Find where the given text appears and provide that cell's center as [X, Y] coordinate. 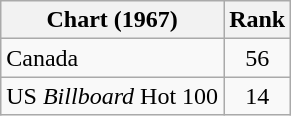
US Billboard Hot 100 [112, 96]
Rank [258, 20]
56 [258, 58]
14 [258, 96]
Chart (1967) [112, 20]
Canada [112, 58]
